Provide the [x, y] coordinate of the cell's center where the given text is located.  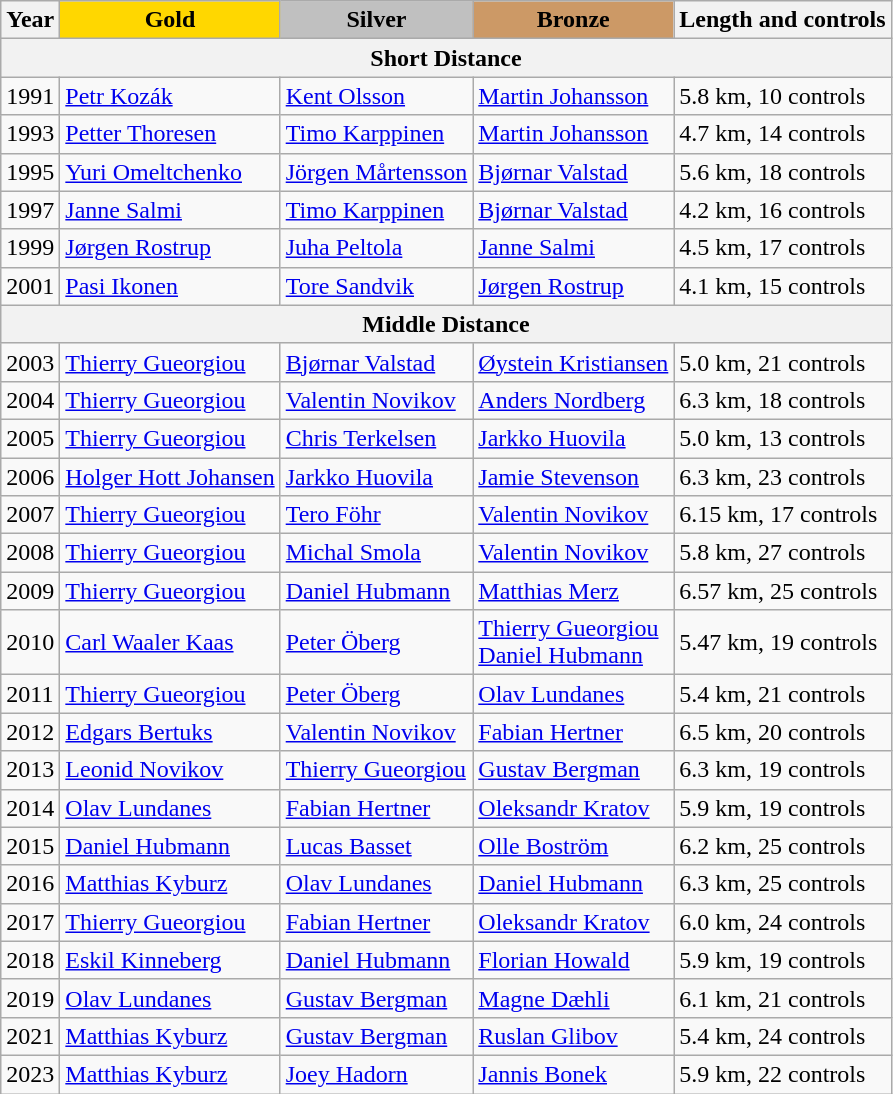
4.2 km, 16 controls [782, 210]
Kent Olsson [376, 96]
Holger Hott Johansen [170, 477]
Olle Boström [574, 846]
2011 [30, 694]
Thierry Gueorgiou Daniel Hubmann [574, 642]
2004 [30, 400]
Lucas Basset [376, 846]
Petr Kozák [170, 96]
Gold [170, 20]
Pasi Ikonen [170, 286]
2021 [30, 1036]
Silver [376, 20]
Juha Peltola [376, 248]
1993 [30, 134]
2001 [30, 286]
Ruslan Glibov [574, 1036]
Magne Dæhli [574, 998]
Tero Föhr [376, 515]
6.0 km, 24 controls [782, 922]
5.6 km, 18 controls [782, 172]
6.2 km, 25 controls [782, 846]
5.47 km, 19 controls [782, 642]
5.8 km, 10 controls [782, 96]
Chris Terkelsen [376, 438]
2014 [30, 808]
5.9 km, 22 controls [782, 1074]
Jannis Bonek [574, 1074]
Jörgen Mårtensson [376, 172]
6.3 km, 19 controls [782, 770]
4.7 km, 14 controls [782, 134]
2010 [30, 642]
6.3 km, 23 controls [782, 477]
Bronze [574, 20]
2018 [30, 960]
Carl Waaler Kaas [170, 642]
2008 [30, 553]
4.5 km, 17 controls [782, 248]
5.8 km, 27 controls [782, 553]
Tore Sandvik [376, 286]
2012 [30, 732]
5.4 km, 21 controls [782, 694]
1995 [30, 172]
6.15 km, 17 controls [782, 515]
Edgars Bertuks [170, 732]
Petter Thoresen [170, 134]
2016 [30, 884]
Joey Hadorn [376, 1074]
6.5 km, 20 controls [782, 732]
Anders Nordberg [574, 400]
Short Distance [446, 58]
Matthias Merz [574, 591]
2006 [30, 477]
Michal Smola [376, 553]
Jamie Stevenson [574, 477]
Yuri Omeltchenko [170, 172]
Øystein Kristiansen [574, 362]
5.0 km, 13 controls [782, 438]
6.57 km, 25 controls [782, 591]
1997 [30, 210]
Leonid Novikov [170, 770]
Middle Distance [446, 324]
6.3 km, 18 controls [782, 400]
Eskil Kinneberg [170, 960]
2023 [30, 1074]
5.4 km, 24 controls [782, 1036]
Length and controls [782, 20]
2013 [30, 770]
6.1 km, 21 controls [782, 998]
2009 [30, 591]
6.3 km, 25 controls [782, 884]
2015 [30, 846]
2007 [30, 515]
2017 [30, 922]
Year [30, 20]
1999 [30, 248]
Florian Howald [574, 960]
1991 [30, 96]
5.0 km, 21 controls [782, 362]
2005 [30, 438]
4.1 km, 15 controls [782, 286]
2019 [30, 998]
2003 [30, 362]
